Find where the given text appears and provide that cell's center as (X, Y) coordinate. 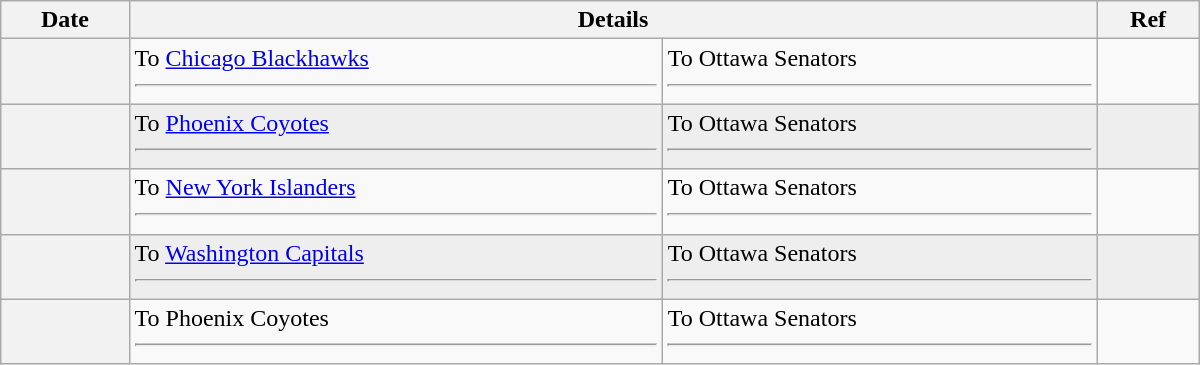
To New York Islanders (396, 202)
To Chicago Blackhawks (396, 72)
Date (65, 20)
To Washington Capitals (396, 266)
Details (613, 20)
Ref (1148, 20)
